From the cell containing the given text, extract its center point as [X, Y] coordinate. 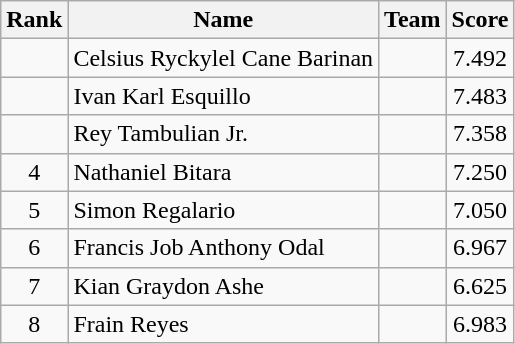
Rank [34, 20]
8 [34, 324]
7.050 [480, 210]
Team [413, 20]
7.358 [480, 134]
5 [34, 210]
Name [224, 20]
4 [34, 172]
6.625 [480, 286]
7 [34, 286]
Nathaniel Bitara [224, 172]
Ivan Karl Esquillo [224, 96]
6 [34, 248]
Score [480, 20]
7.250 [480, 172]
7.483 [480, 96]
6.983 [480, 324]
Francis Job Anthony Odal [224, 248]
Rey Tambulian Jr. [224, 134]
6.967 [480, 248]
Simon Regalario [224, 210]
7.492 [480, 58]
Celsius Ryckylel Cane Barinan [224, 58]
Frain Reyes [224, 324]
Kian Graydon Ashe [224, 286]
